Locate the cell with the specified text and output its [x, y] center coordinate. 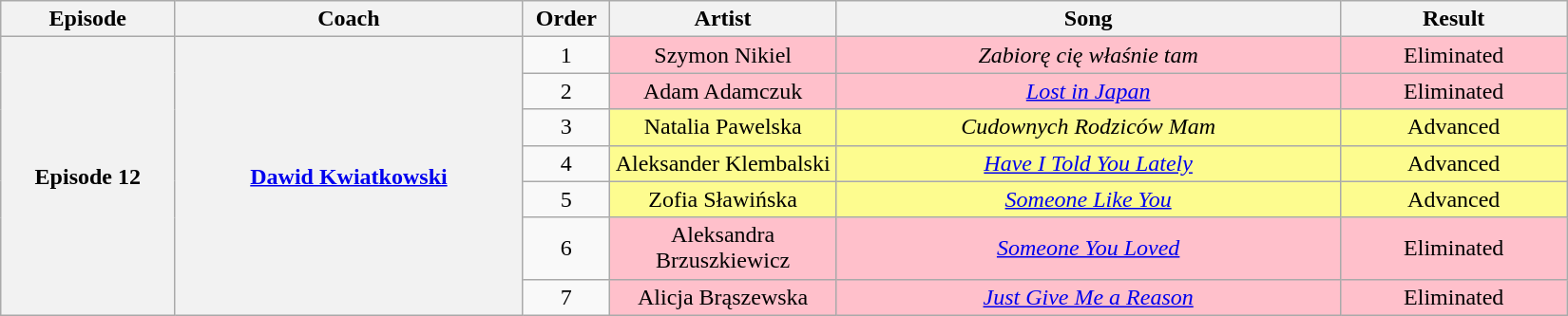
Someone You Loved [1089, 249]
Coach [349, 19]
Alicja Brąszewska [723, 297]
Order [566, 19]
Episode 12 [87, 177]
3 [566, 127]
Adam Adamczuk [723, 91]
Just Give Me a Reason [1089, 297]
Have I Told You Lately [1089, 163]
6 [566, 249]
Episode [87, 19]
Aleksander Klembalski [723, 163]
Song [1089, 19]
7 [566, 297]
Szymon Nikiel [723, 55]
Natalia Pawelska [723, 127]
Cudownych Rodziców Mam [1089, 127]
Zofia Sławińska [723, 199]
Zabiorę cię właśnie tam [1089, 55]
Result [1454, 19]
Someone Like You [1089, 199]
1 [566, 55]
5 [566, 199]
Lost in Japan [1089, 91]
2 [566, 91]
4 [566, 163]
Artist [723, 19]
Dawid Kwiatkowski [349, 177]
Aleksandra Brzuszkiewicz [723, 249]
